Determine the [x, y] coordinate at the center of the cell enclosing the given text.  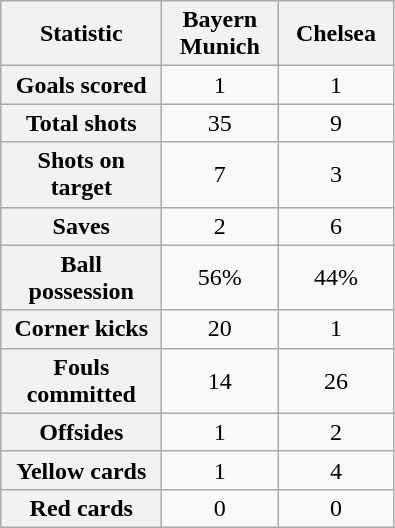
Shots on target [82, 174]
3 [336, 174]
Chelsea [336, 34]
4 [336, 470]
Ball possession [82, 278]
44% [336, 278]
Total shots [82, 123]
Statistic [82, 34]
35 [220, 123]
Goals scored [82, 85]
9 [336, 123]
Fouls committed [82, 380]
26 [336, 380]
Offsides [82, 432]
20 [220, 329]
6 [336, 226]
7 [220, 174]
Red cards [82, 508]
Corner kicks [82, 329]
56% [220, 278]
Saves [82, 226]
14 [220, 380]
Yellow cards [82, 470]
Bayern Munich [220, 34]
